Detect which cell encompasses the target text, then output its (x, y) center coordinate. 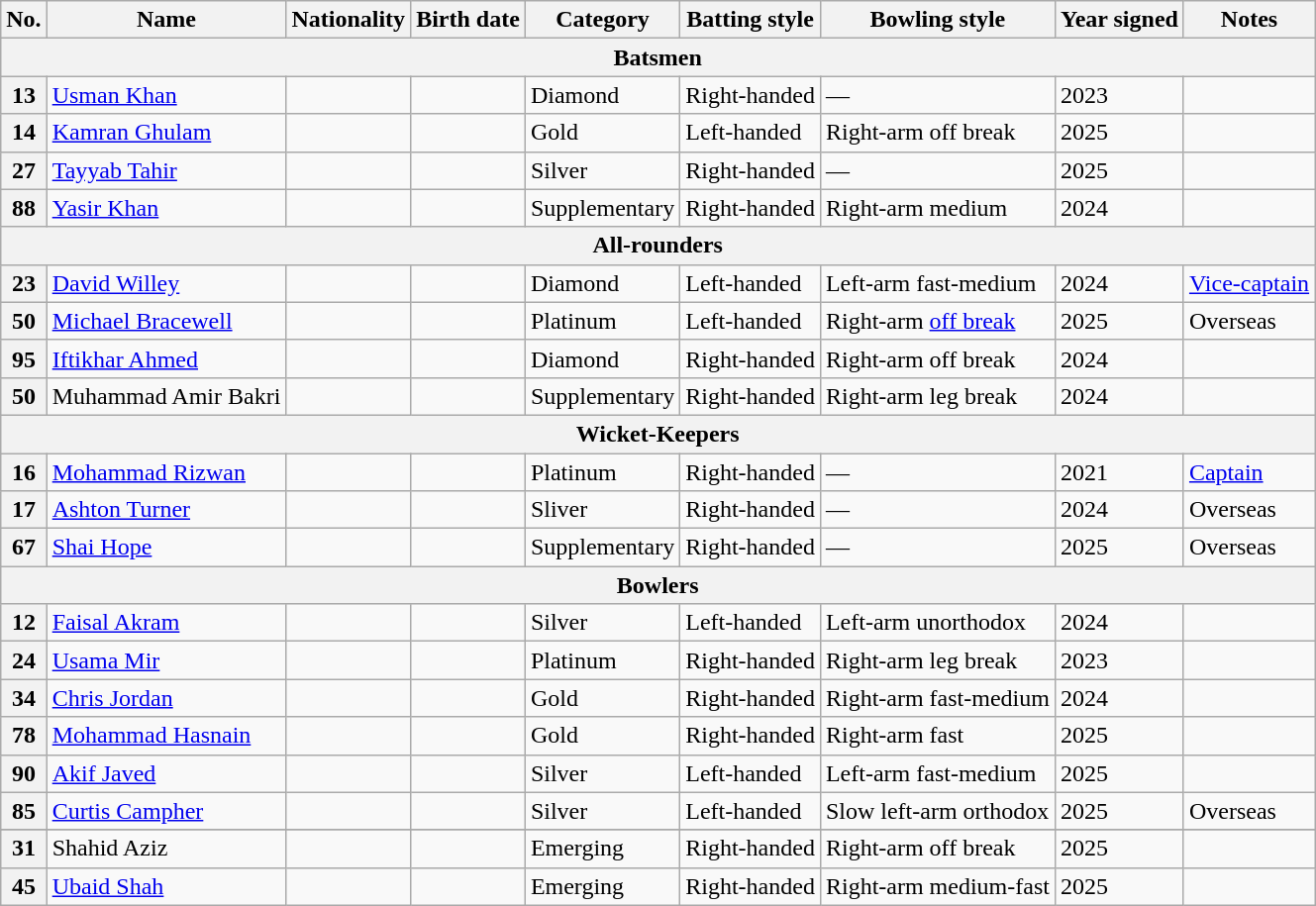
16 (24, 472)
Akif Javed (166, 773)
Mohammad Hasnain (166, 736)
24 (24, 660)
Tayyab Tahir (166, 170)
13 (24, 95)
78 (24, 736)
Mohammad Rizwan (166, 472)
95 (24, 358)
Ashton Turner (166, 510)
Vice-captain (1249, 283)
Usama Mir (166, 660)
Nationality (349, 20)
Slow left-arm orthodox (937, 811)
14 (24, 133)
Year signed (1119, 20)
Left-arm unorthodox (937, 623)
All-rounders (658, 246)
2021 (1119, 472)
Notes (1249, 20)
Right-arm fast (937, 736)
45 (24, 886)
Name (166, 20)
Shai Hope (166, 548)
67 (24, 548)
No. (24, 20)
Bowling style (937, 20)
Yasir Khan (166, 208)
Chris Jordan (166, 698)
Kamran Ghulam (166, 133)
David Willey (166, 283)
Bowlers (658, 585)
Curtis Campher (166, 811)
Shahid Aziz (166, 849)
Birth date (468, 20)
Batting style (751, 20)
12 (24, 623)
27 (24, 170)
23 (24, 283)
90 (24, 773)
Iftikhar Ahmed (166, 358)
Batsmen (658, 57)
Wicket-Keepers (658, 434)
Faisal Akram (166, 623)
Ubaid Shah (166, 886)
Sliver (602, 510)
Michael Bracewell (166, 321)
88 (24, 208)
Right-arm fast-medium (937, 698)
Category (602, 20)
Muhammad Amir Bakri (166, 396)
Usman Khan (166, 95)
31 (24, 849)
17 (24, 510)
85 (24, 811)
Right-arm medium-fast (937, 886)
Captain (1249, 472)
34 (24, 698)
Right-arm medium (937, 208)
